Find where the given text appears and provide that cell's center as (X, Y) coordinate. 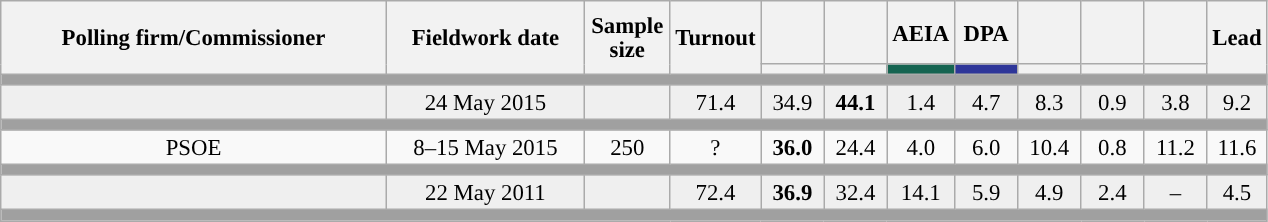
9.2 (1237, 102)
1.4 (921, 102)
22 May 2011 (485, 194)
11.2 (1176, 148)
PSOE (194, 148)
3.8 (1176, 102)
71.4 (716, 102)
Polling firm/Commissioner (194, 38)
0.9 (1112, 102)
? (716, 148)
24 May 2015 (485, 102)
DPA (986, 32)
24.4 (856, 148)
5.9 (986, 194)
Sample size (627, 38)
4.5 (1237, 194)
Fieldwork date (485, 38)
34.9 (792, 102)
Turnout (716, 38)
Lead (1237, 38)
AEIA (921, 32)
250 (627, 148)
0.8 (1112, 148)
6.0 (986, 148)
8.3 (1050, 102)
4.7 (986, 102)
14.1 (921, 194)
44.1 (856, 102)
– (1176, 194)
11.6 (1237, 148)
32.4 (856, 194)
8–15 May 2015 (485, 148)
4.9 (1050, 194)
36.9 (792, 194)
72.4 (716, 194)
36.0 (792, 148)
2.4 (1112, 194)
10.4 (1050, 148)
4.0 (921, 148)
